Detect which cell encompasses the target text, then output its [x, y] center coordinate. 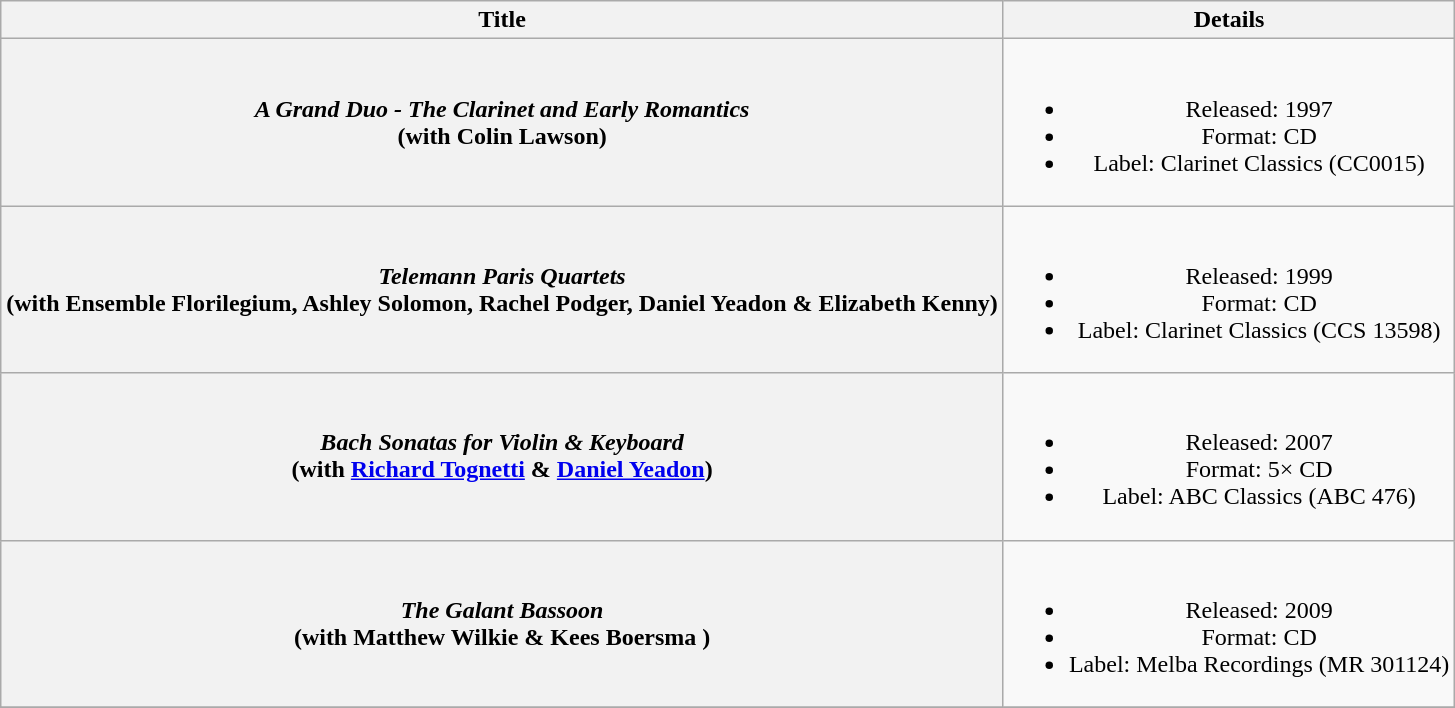
Released: 2007Format: 5× CDLabel: ABC Classics (ABC 476) [1228, 456]
Released: 1997Format: CDLabel: Clarinet Classics (CC0015) [1228, 122]
A Grand Duo - The Clarinet and Early Romantics (with Colin Lawson) [502, 122]
Details [1228, 20]
Bach Sonatas for Violin & Keyboard (with Richard Tognetti & Daniel Yeadon) [502, 456]
Released: 2009Format: CDLabel: Melba Recordings (MR 301124) [1228, 624]
Telemann Paris Quartets (with Ensemble Florilegium, Ashley Solomon, Rachel Podger, Daniel Yeadon & Elizabeth Kenny) [502, 290]
The Galant Bassoon (with Matthew Wilkie & Kees Boersma ) [502, 624]
Released: 1999Format: CDLabel: Clarinet Classics (CCS 13598) [1228, 290]
Title [502, 20]
